From the cell containing the given text, extract its center point as [X, Y] coordinate. 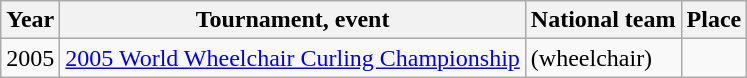
Place [714, 20]
Tournament, event [293, 20]
(wheelchair) [603, 58]
National team [603, 20]
2005 World Wheelchair Curling Championship [293, 58]
Year [30, 20]
2005 [30, 58]
